Scan for the cell matching the given text and deliver its [x, y] coordinate at center. 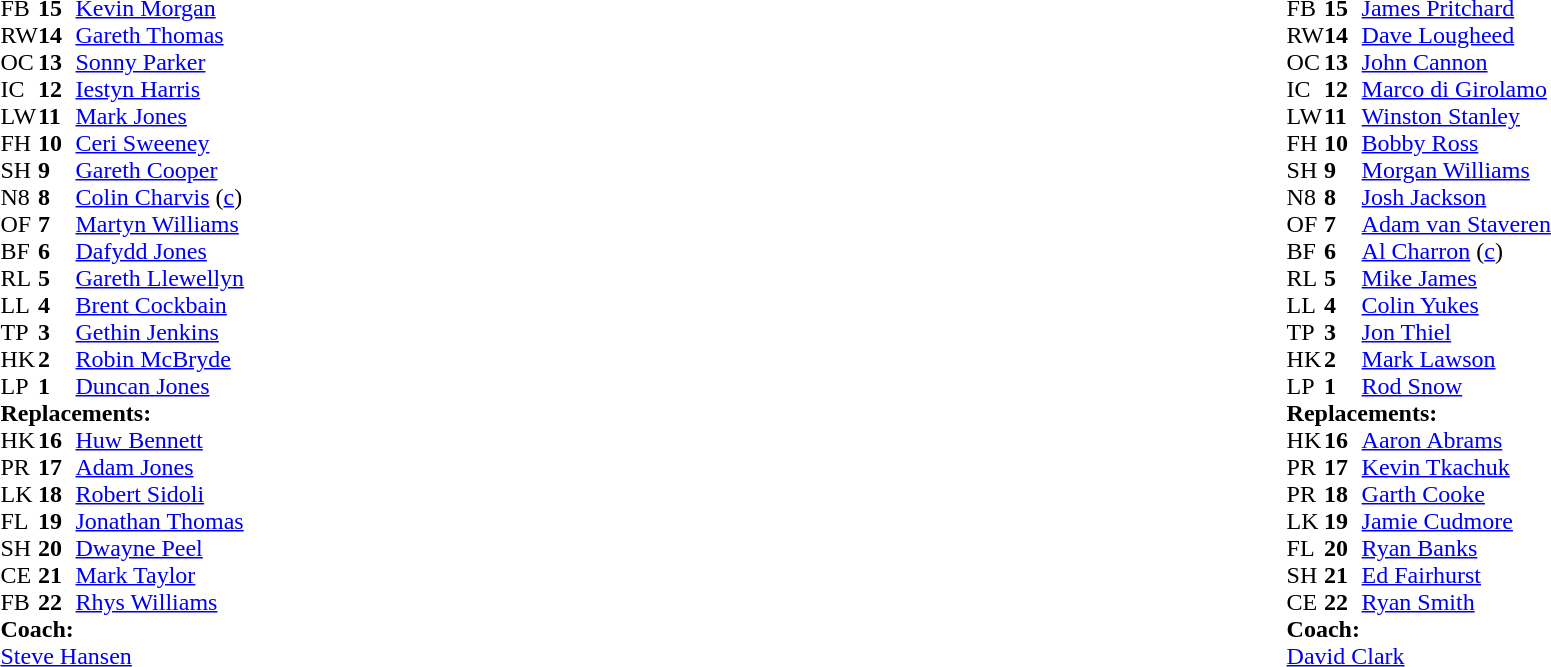
Martyn Williams [160, 224]
Jon Thiel [1456, 332]
Rhys Williams [160, 602]
Gethin Jenkins [160, 332]
Al Charron (c) [1456, 252]
Dwayne Peel [160, 548]
Ed Fairhurst [1456, 576]
Ceri Sweeney [160, 144]
Winston Stanley [1456, 116]
Duncan Jones [160, 386]
Sonny Parker [160, 62]
Bobby Ross [1456, 144]
Morgan Williams [1456, 170]
Garth Cooke [1456, 494]
Huw Bennett [160, 440]
FB [19, 602]
Adam van Staveren [1456, 224]
Marco di Girolamo [1456, 90]
Iestyn Harris [160, 90]
Ryan Banks [1456, 548]
Mark Taylor [160, 576]
Dave Lougheed [1456, 36]
Robert Sidoli [160, 494]
Rod Snow [1456, 386]
Colin Yukes [1456, 306]
Brent Cockbain [160, 306]
Adam Jones [160, 468]
Ryan Smith [1456, 602]
Colin Charvis (c) [160, 198]
Gareth Cooper [160, 170]
Mike James [1456, 278]
Gareth Thomas [160, 36]
Robin McBryde [160, 360]
Kevin Tkachuk [1456, 468]
Mark Lawson [1456, 360]
Josh Jackson [1456, 198]
Aaron Abrams [1456, 440]
John Cannon [1456, 62]
Jamie Cudmore [1456, 522]
Dafydd Jones [160, 252]
Mark Jones [160, 116]
Gareth Llewellyn [160, 278]
Jonathan Thomas [160, 522]
